Search for the cell housing the specified text and yield its (x, y) center coordinate. 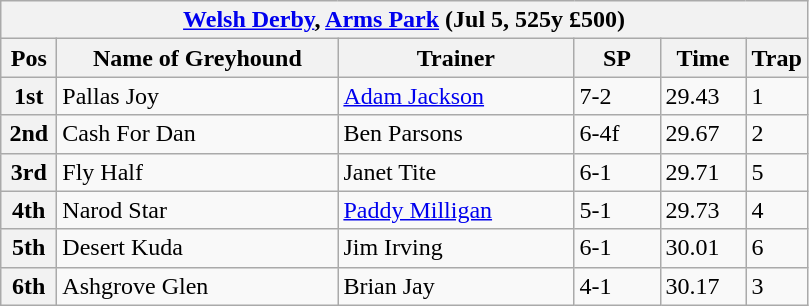
Cash For Dan (198, 134)
4 (776, 210)
5 (776, 172)
Brian Jay (456, 286)
6th (29, 286)
SP (617, 58)
Ben Parsons (456, 134)
7-2 (617, 96)
3rd (29, 172)
Trainer (456, 58)
4th (29, 210)
Narod Star (198, 210)
5th (29, 248)
30.17 (703, 286)
1st (29, 96)
Name of Greyhound (198, 58)
Janet Tite (456, 172)
2 (776, 134)
29.67 (703, 134)
1 (776, 96)
29.43 (703, 96)
6 (776, 248)
6-4f (617, 134)
2nd (29, 134)
30.01 (703, 248)
Pos (29, 58)
Adam Jackson (456, 96)
4-1 (617, 286)
Fly Half (198, 172)
Trap (776, 58)
29.73 (703, 210)
Jim Irving (456, 248)
Paddy Milligan (456, 210)
Welsh Derby, Arms Park (Jul 5, 525y £500) (404, 20)
3 (776, 286)
Desert Kuda (198, 248)
5-1 (617, 210)
Time (703, 58)
Ashgrove Glen (198, 286)
29.71 (703, 172)
Pallas Joy (198, 96)
